Detect which cell encompasses the target text, then output its (x, y) center coordinate. 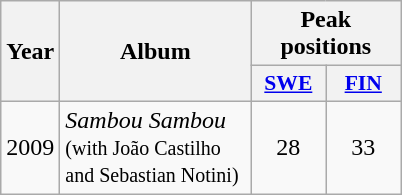
Year (30, 52)
33 (364, 147)
2009 (30, 147)
Album (156, 52)
FIN (364, 84)
Peak positions (326, 34)
Sambou Sambou (with João Castilho and Sebastian Notini) (156, 147)
SWE (288, 84)
28 (288, 147)
